Scan for the cell matching the given text and deliver its (X, Y) coordinate at center. 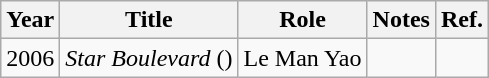
Role (302, 20)
Star Boulevard () (149, 58)
Year (30, 20)
Title (149, 20)
Le Man Yao (302, 58)
Ref. (462, 20)
Notes (401, 20)
2006 (30, 58)
